From the cell containing the given text, extract its center point as (x, y) coordinate. 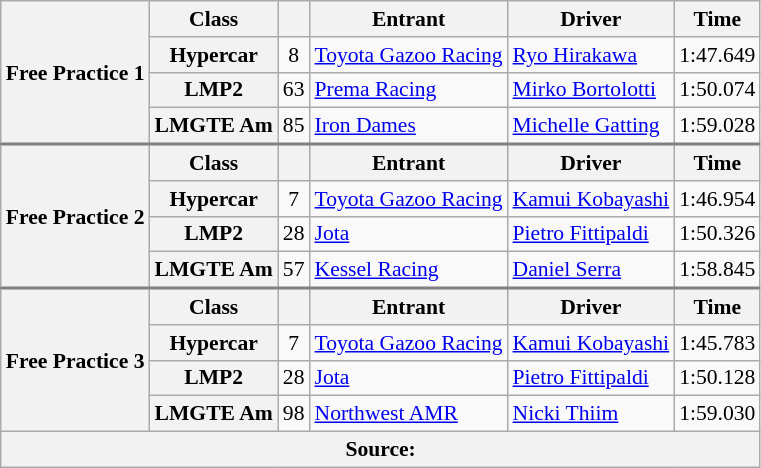
1:58.845 (717, 270)
63 (294, 90)
Kessel Racing (408, 270)
8 (294, 55)
Free Practice 1 (76, 72)
98 (294, 414)
Ryo Hirakawa (592, 55)
1:59.030 (717, 414)
Nicki Thiim (592, 414)
85 (294, 126)
Free Practice 3 (76, 360)
1:50.128 (717, 378)
1:45.783 (717, 343)
1:47.649 (717, 55)
1:50.326 (717, 234)
1:59.028 (717, 126)
57 (294, 270)
Iron Dames (408, 126)
1:46.954 (717, 199)
Daniel Serra (592, 270)
Northwest AMR (408, 414)
Prema Racing (408, 90)
Michelle Gatting (592, 126)
Free Practice 2 (76, 216)
Source: (381, 450)
Mirko Bortolotti (592, 90)
1:50.074 (717, 90)
